Search for the cell housing the specified text and yield its (X, Y) center coordinate. 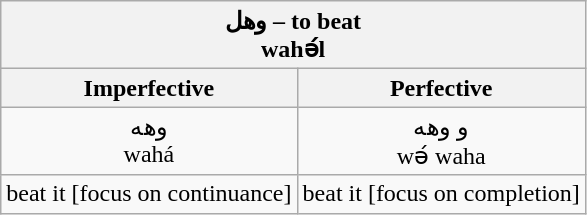
وههwahá (149, 141)
beat it [focus on completion] (441, 194)
beat it [focus on continuance] (149, 194)
Perfective (441, 88)
وهل – to beatwahә́l (294, 35)
Imperfective (149, 88)
و وههwә́ waha (441, 141)
